For the text-containing cell, return its midpoint in (x, y) coordinate format. 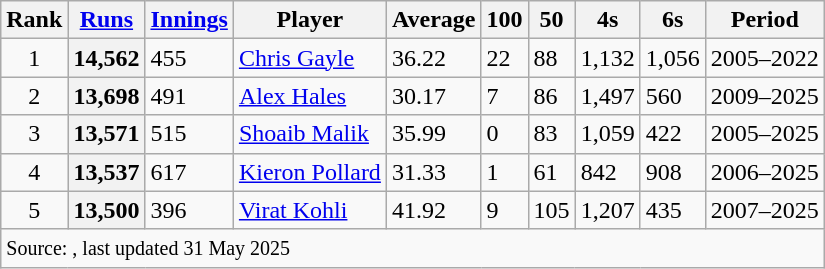
Average (434, 20)
4 (34, 172)
Rank (34, 20)
2007–2025 (764, 210)
396 (189, 210)
Shoaib Malik (310, 134)
41.92 (434, 210)
4s (608, 20)
Kieron Pollard (310, 172)
455 (189, 58)
61 (552, 172)
2005–2025 (764, 134)
14,562 (106, 58)
100 (504, 20)
9 (504, 210)
13,571 (106, 134)
13,500 (106, 210)
Period (764, 20)
1,207 (608, 210)
1,132 (608, 58)
491 (189, 96)
83 (552, 134)
5 (34, 210)
13,537 (106, 172)
Player (310, 20)
560 (672, 96)
13,698 (106, 96)
Runs (106, 20)
31.33 (434, 172)
Source: , last updated 31 May 2025 (413, 248)
515 (189, 134)
Chris Gayle (310, 58)
36.22 (434, 58)
422 (672, 134)
35.99 (434, 134)
Alex Hales (310, 96)
88 (552, 58)
2006–2025 (764, 172)
3 (34, 134)
2009–2025 (764, 96)
1,497 (608, 96)
50 (552, 20)
435 (672, 210)
6s (672, 20)
2005–2022 (764, 58)
1,056 (672, 58)
Virat Kohli (310, 210)
842 (608, 172)
617 (189, 172)
908 (672, 172)
7 (504, 96)
86 (552, 96)
2 (34, 96)
0 (504, 134)
105 (552, 210)
22 (504, 58)
1,059 (608, 134)
Innings (189, 20)
30.17 (434, 96)
